Search for the cell housing the specified text and yield its (X, Y) center coordinate. 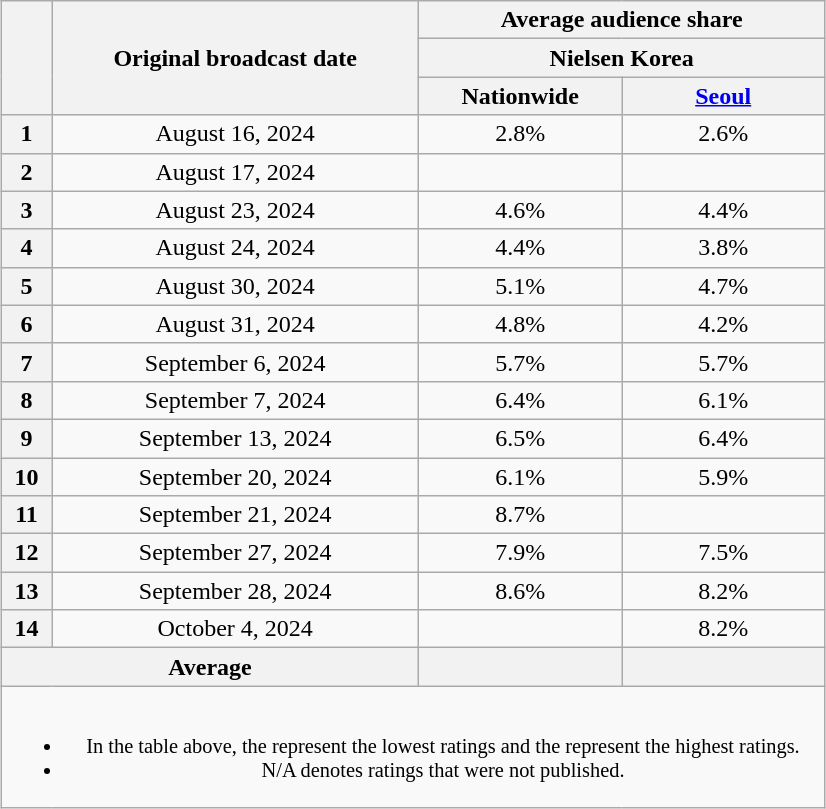
September 20, 2024 (236, 477)
6.5% (520, 438)
September 13, 2024 (236, 438)
Average audience share (622, 20)
4.6% (520, 210)
September 7, 2024 (236, 400)
September 6, 2024 (236, 362)
4.2% (724, 324)
Seoul (724, 96)
7 (26, 362)
4.7% (724, 286)
12 (26, 553)
5.9% (724, 477)
August 31, 2024 (236, 324)
6 (26, 324)
October 4, 2024 (236, 629)
August 17, 2024 (236, 172)
2.8% (520, 134)
September 28, 2024 (236, 591)
1 (26, 134)
3.8% (724, 248)
Average (210, 667)
4 (26, 248)
2 (26, 172)
5.1% (520, 286)
8 (26, 400)
13 (26, 591)
September 27, 2024 (236, 553)
2.6% (724, 134)
7.9% (520, 553)
Original broadcast date (236, 58)
5 (26, 286)
11 (26, 515)
August 23, 2024 (236, 210)
9 (26, 438)
14 (26, 629)
August 16, 2024 (236, 134)
August 30, 2024 (236, 286)
In the table above, the represent the lowest ratings and the represent the highest ratings.N/A denotes ratings that were not published. (413, 747)
September 21, 2024 (236, 515)
3 (26, 210)
4.8% (520, 324)
8.7% (520, 515)
8.6% (520, 591)
August 24, 2024 (236, 248)
Nationwide (520, 96)
7.5% (724, 553)
Nielsen Korea (622, 58)
10 (26, 477)
